Determine the (x, y) coordinate at the center of the cell enclosing the given text.  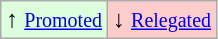
↓ Relegated (162, 20)
↑ Promoted (54, 20)
